Output the (x, y) coordinate of the center of the cell containing the given text.  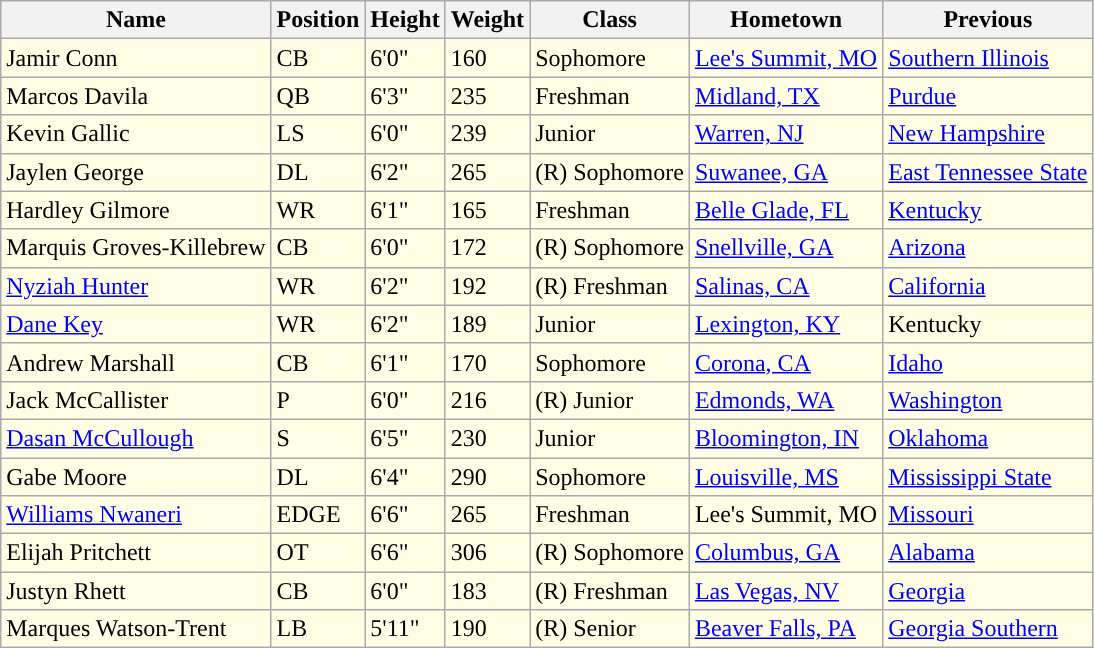
LB (318, 629)
Corona, CA (786, 362)
Suwanee, GA (786, 172)
Louisville, MS (786, 477)
EDGE (318, 515)
Columbus, GA (786, 553)
Bloomington, IN (786, 438)
Georgia Southern (988, 629)
170 (487, 362)
P (318, 400)
235 (487, 96)
Class (610, 20)
239 (487, 134)
Arizona (988, 248)
Marquis Groves-Killebrew (136, 248)
Gabe Moore (136, 477)
Marcos Davila (136, 96)
230 (487, 438)
Jaylen George (136, 172)
Weight (487, 20)
Marques Watson-Trent (136, 629)
(R) Senior (610, 629)
LS (318, 134)
Lexington, KY (786, 324)
Georgia (988, 591)
Previous (988, 20)
Jack McCallister (136, 400)
Alabama (988, 553)
Snellville, GA (786, 248)
QB (318, 96)
Hometown (786, 20)
290 (487, 477)
Dane Key (136, 324)
Southern Illinois (988, 58)
Nyziah Hunter (136, 286)
Washington (988, 400)
(R) Junior (610, 400)
New Hampshire (988, 134)
189 (487, 324)
5'11" (405, 629)
Williams Nwaneri (136, 515)
160 (487, 58)
Purdue (988, 96)
Name (136, 20)
Justyn Rhett (136, 591)
Missouri (988, 515)
Las Vegas, NV (786, 591)
Andrew Marshall (136, 362)
Belle Glade, FL (786, 210)
Oklahoma (988, 438)
California (988, 286)
Midland, TX (786, 96)
OT (318, 553)
Elijah Pritchett (136, 553)
192 (487, 286)
306 (487, 553)
East Tennessee State (988, 172)
Mississippi State (988, 477)
190 (487, 629)
172 (487, 248)
6'4" (405, 477)
6'5" (405, 438)
Beaver Falls, PA (786, 629)
Salinas, CA (786, 286)
6'3" (405, 96)
Jamir Conn (136, 58)
Position (318, 20)
Hardley Gilmore (136, 210)
Height (405, 20)
Idaho (988, 362)
165 (487, 210)
183 (487, 591)
S (318, 438)
Dasan McCullough (136, 438)
216 (487, 400)
Edmonds, WA (786, 400)
Kevin Gallic (136, 134)
Warren, NJ (786, 134)
